Search for the cell housing the specified text and yield its [X, Y] center coordinate. 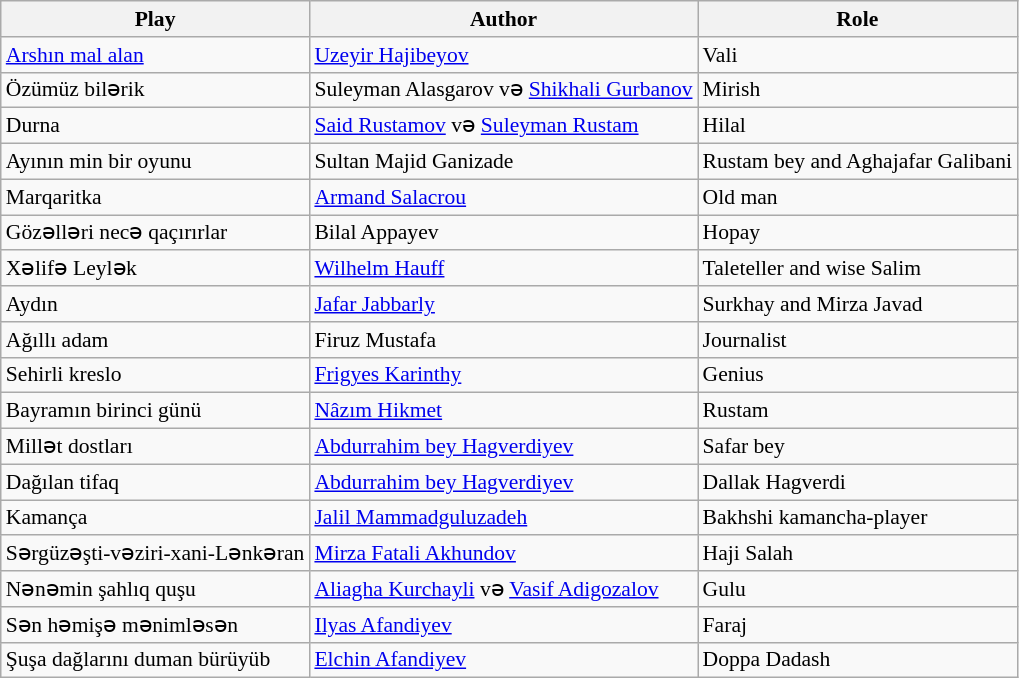
Rustam [858, 411]
Sən həmişə mənimləsən [156, 625]
Nənəmin şahlıq quşu [156, 589]
Firuz Mustafa [503, 340]
Hopay [858, 233]
Armand Salacrou [503, 197]
Kamança [156, 518]
Aydın [156, 304]
Author [503, 19]
Bilal Appayev [503, 233]
Play [156, 19]
Özümüz bilərik [156, 90]
Gözəlləri necə qaçırırlar [156, 233]
Suleyman Alasgarov və Shikhali Gurbanov [503, 90]
Ağıllı adam [156, 340]
Durna [156, 126]
Nâzım Hikmet [503, 411]
Doppa Dadash [858, 660]
Bakhshi kamancha-player [858, 518]
Safar bey [858, 447]
Wilhelm Hauff [503, 269]
Gulu [858, 589]
Xəlifə Leylək [156, 269]
Sultan Majid Ganizade [503, 162]
Mirish [858, 90]
Millət dostları [156, 447]
Ayının min bir oyunu [156, 162]
Frigyes Karinthy [503, 375]
Dallak Hagverdi [858, 482]
Uzeyir Hajibeyov [503, 55]
Jafar Jabbarly [503, 304]
Dağılan tifaq [156, 482]
Bayramın birinci günü [156, 411]
Aliagha Kurchayli və Vasif Adigozalov [503, 589]
Role [858, 19]
Old man [858, 197]
Haji Salah [858, 554]
Ilyas Afandiyev [503, 625]
Genius [858, 375]
Elchin Afandiyev [503, 660]
Taleteller and wise Salim [858, 269]
Şuşa dağlarını duman bürüyüb [156, 660]
Hilal [858, 126]
Sərgüzəşti-vəziri-xani-Lənkəran [156, 554]
Marqaritka [156, 197]
Journalist [858, 340]
Jalil Mammadguluzadeh [503, 518]
Sehirli kreslo [156, 375]
Arshın mal alan [156, 55]
Faraj [858, 625]
Surkhay and Mirza Javad [858, 304]
Vali [858, 55]
Mirza Fatali Akhundov [503, 554]
Rustam bey and Aghajafar Galibani [858, 162]
Said Rustamov və Suleyman Rustam [503, 126]
